Return (x, y) of the center of cell containing provided text 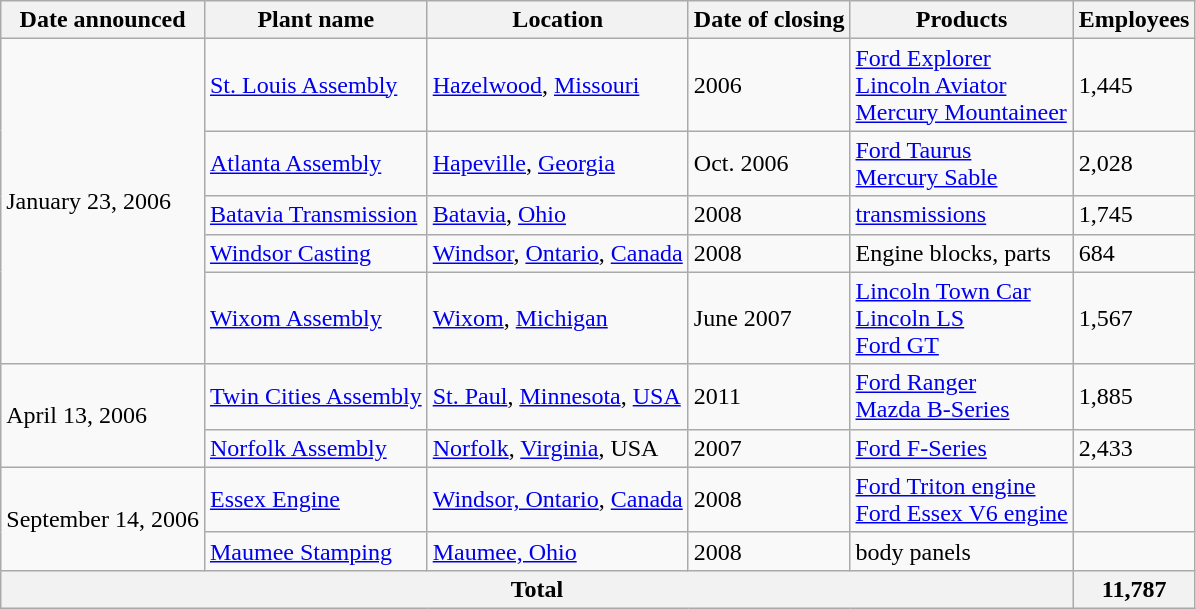
Batavia Transmission (316, 215)
1,745 (1134, 215)
Twin Cities Assembly (316, 396)
St. Paul, Minnesota, USA (558, 396)
Wixom Assembly (316, 318)
Ford TaurusMercury Sable (962, 164)
Products (962, 20)
Oct. 2006 (769, 164)
Wixom, Michigan (558, 318)
2006 (769, 85)
Total (537, 589)
January 23, 2006 (103, 202)
Lincoln Town CarLincoln LSFord GT (962, 318)
Ford ExplorerLincoln AviatorMercury Mountaineer (962, 85)
Batavia, Ohio (558, 215)
2,028 (1134, 164)
Norfolk, Virginia, USA (558, 448)
684 (1134, 253)
Maumee, Ohio (558, 551)
Employees (1134, 20)
transmissions (962, 215)
Date announced (103, 20)
1,885 (1134, 396)
11,787 (1134, 589)
Ford RangerMazda B-Series (962, 396)
Hapeville, Georgia (558, 164)
Atlanta Assembly (316, 164)
2,433 (1134, 448)
September 14, 2006 (103, 518)
Location (558, 20)
Engine blocks, parts (962, 253)
Maumee Stamping (316, 551)
1,445 (1134, 85)
Plant name (316, 20)
Ford Triton engineFord Essex V6 engine (962, 500)
2007 (769, 448)
body panels (962, 551)
Norfolk Assembly (316, 448)
Essex Engine (316, 500)
2011 (769, 396)
Date of closing (769, 20)
Hazelwood, Missouri (558, 85)
1,567 (1134, 318)
April 13, 2006 (103, 416)
St. Louis Assembly (316, 85)
Windsor Casting (316, 253)
Ford F-Series (962, 448)
June 2007 (769, 318)
